Return [x, y] of the center of cell containing provided text 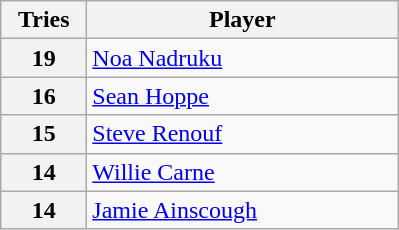
Jamie Ainscough [242, 210]
Steve Renouf [242, 134]
16 [44, 96]
Sean Hoppe [242, 96]
15 [44, 134]
Tries [44, 20]
Willie Carne [242, 172]
Player [242, 20]
Noa Nadruku [242, 58]
19 [44, 58]
